For the text-containing cell, return its midpoint in [X, Y] coordinate format. 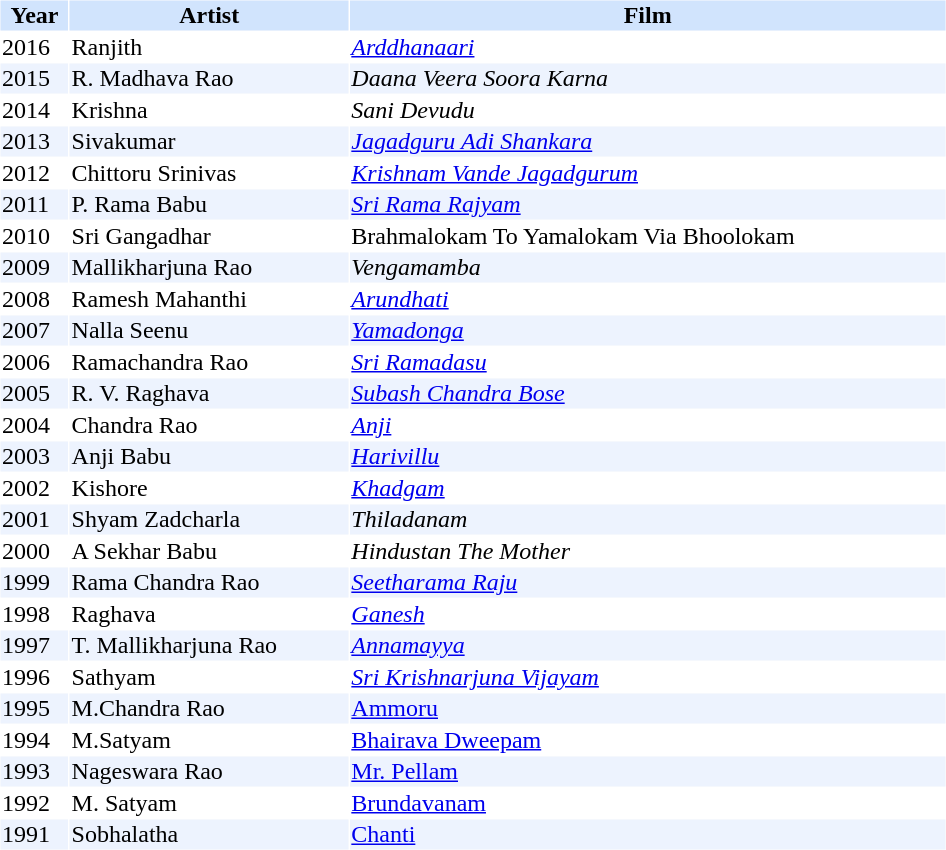
Sri Ramadasu [648, 362]
Chittoru Srinivas [209, 173]
2011 [34, 205]
Ramesh Mahanthi [209, 299]
2016 [34, 47]
R. Madhava Rao [209, 79]
Shyam Zadcharla [209, 519]
2014 [34, 110]
2003 [34, 457]
2000 [34, 551]
Bhairava Dweepam [648, 740]
2012 [34, 173]
Sri Rama Rajyam [648, 205]
Ammoru [648, 709]
2010 [34, 236]
2013 [34, 141]
2005 [34, 393]
Kishore [209, 488]
1998 [34, 614]
Vengamamba [648, 267]
1991 [34, 835]
2009 [34, 267]
2007 [34, 331]
M.Chandra Rao [209, 709]
Sri Gangadhar [209, 236]
2008 [34, 299]
Chandra Rao [209, 425]
Sri Krishnarjuna Vijayam [648, 677]
1993 [34, 771]
1992 [34, 803]
Khadgam [648, 488]
Annamayya [648, 645]
Hindustan The Mother [648, 551]
Anji [648, 425]
Artist [209, 15]
P. Rama Babu [209, 205]
Brahmalokam To Yamalokam Via Bhoolokam [648, 236]
Thiladanam [648, 519]
Seetharama Raju [648, 583]
Sani Devudu [648, 110]
Krishnam Vande Jagadgurum [648, 173]
Yamadonga [648, 331]
Anji Babu [209, 457]
1996 [34, 677]
A Sekhar Babu [209, 551]
Brundavanam [648, 803]
Year [34, 15]
1995 [34, 709]
Arddhanaari [648, 47]
Ranjith [209, 47]
T. Mallikharjuna Rao [209, 645]
Krishna [209, 110]
M. Satyam [209, 803]
Raghava [209, 614]
Jagadguru Adi Shankara [648, 141]
Nageswara Rao [209, 771]
Sobhalatha [209, 835]
1994 [34, 740]
Nalla Seenu [209, 331]
Mallikharjuna Rao [209, 267]
2004 [34, 425]
Rama Chandra Rao [209, 583]
1997 [34, 645]
Sathyam [209, 677]
1999 [34, 583]
Ramachandra Rao [209, 362]
R. V. Raghava [209, 393]
M.Satyam [209, 740]
Ganesh [648, 614]
Film [648, 15]
2006 [34, 362]
Harivillu [648, 457]
Chanti [648, 835]
2015 [34, 79]
Sivakumar [209, 141]
Arundhati [648, 299]
Subash Chandra Bose [648, 393]
Mr. Pellam [648, 771]
2002 [34, 488]
2001 [34, 519]
Daana Veera Soora Karna [648, 79]
